Identify which cell holds the provided text, then report its (X, Y) central coordinate. 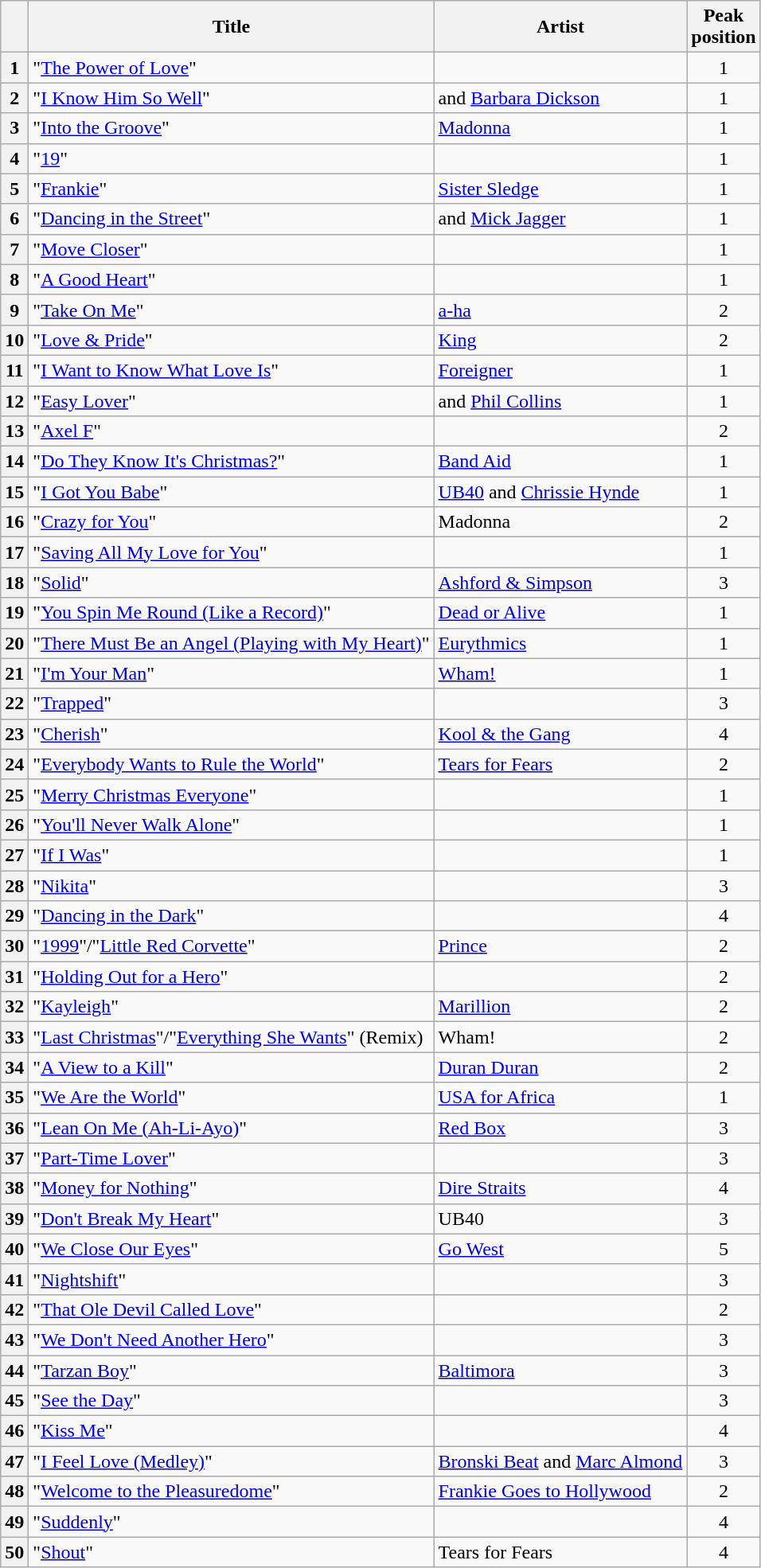
"Everybody Wants to Rule the World" (231, 764)
UB40 and Chrissie Hynde (560, 492)
"You'll Never Walk Alone" (231, 825)
Sister Sledge (560, 189)
Duran Duran (560, 1067)
42 (14, 1309)
18 (14, 583)
24 (14, 764)
31 (14, 977)
"I Feel Love (Medley)" (231, 1461)
"Saving All My Love for You" (231, 552)
21 (14, 673)
"Move Closer" (231, 249)
Marillion (560, 1007)
UB40 (560, 1219)
and Phil Collins (560, 400)
"We Don't Need Another Hero" (231, 1340)
34 (14, 1067)
49 (14, 1522)
40 (14, 1249)
"Take On Me" (231, 310)
"Solid" (231, 583)
Kool & the Gang (560, 734)
27 (14, 855)
20 (14, 643)
29 (14, 916)
36 (14, 1128)
35 (14, 1098)
"Do They Know It's Christmas?" (231, 462)
6 (14, 219)
12 (14, 400)
"Holding Out for a Hero" (231, 977)
16 (14, 522)
25 (14, 794)
Eurythmics (560, 643)
"1999"/"Little Red Corvette" (231, 946)
33 (14, 1037)
Red Box (560, 1128)
"Dancing in the Street" (231, 219)
Prince (560, 946)
28 (14, 886)
Baltimora (560, 1370)
23 (14, 734)
"Trapped" (231, 704)
"19" (231, 158)
"Easy Lover" (231, 400)
"We Close Our Eyes" (231, 1249)
"Part-Time Lover" (231, 1158)
"Lean On Me (Ah-Li-Ayo)" (231, 1128)
"Last Christmas"/"Everything She Wants" (Remix) (231, 1037)
Ashford & Simpson (560, 583)
"A Good Heart" (231, 279)
and Mick Jagger (560, 219)
"I'm Your Man" (231, 673)
"See the Day" (231, 1401)
"Nikita" (231, 886)
17 (14, 552)
32 (14, 1007)
19 (14, 613)
37 (14, 1158)
47 (14, 1461)
"There Must Be an Angel (Playing with My Heart)" (231, 643)
a-ha (560, 310)
50 (14, 1552)
"Suddenly" (231, 1522)
"Into the Groove" (231, 128)
"Tarzan Boy" (231, 1370)
39 (14, 1219)
Band Aid (560, 462)
"I Know Him So Well" (231, 98)
10 (14, 340)
Foreigner (560, 370)
41 (14, 1279)
13 (14, 431)
Title (231, 27)
"Frankie" (231, 189)
"Cherish" (231, 734)
"If I Was" (231, 855)
30 (14, 946)
"Nightshift" (231, 1279)
"Money for Nothing" (231, 1188)
"We Are the World" (231, 1098)
Frankie Goes to Hollywood (560, 1492)
9 (14, 310)
"Axel F" (231, 431)
14 (14, 462)
"Shout" (231, 1552)
Peakposition (724, 27)
"The Power of Love" (231, 68)
"Don't Break My Heart" (231, 1219)
Dire Straits (560, 1188)
"Crazy for You" (231, 522)
46 (14, 1431)
Go West (560, 1249)
Dead or Alive (560, 613)
45 (14, 1401)
11 (14, 370)
8 (14, 279)
26 (14, 825)
43 (14, 1340)
Bronski Beat and Marc Almond (560, 1461)
"Dancing in the Dark" (231, 916)
and Barbara Dickson (560, 98)
22 (14, 704)
44 (14, 1370)
"Kayleigh" (231, 1007)
"Welcome to the Pleasuredome" (231, 1492)
"That Ole Devil Called Love" (231, 1309)
Artist (560, 27)
"I Got You Babe" (231, 492)
"Love & Pride" (231, 340)
"I Want to Know What Love Is" (231, 370)
King (560, 340)
"Merry Christmas Everyone" (231, 794)
"Kiss Me" (231, 1431)
USA for Africa (560, 1098)
7 (14, 249)
38 (14, 1188)
"You Spin Me Round (Like a Record)" (231, 613)
15 (14, 492)
48 (14, 1492)
"A View to a Kill" (231, 1067)
